For the text-containing cell, return its midpoint in (X, Y) coordinate format. 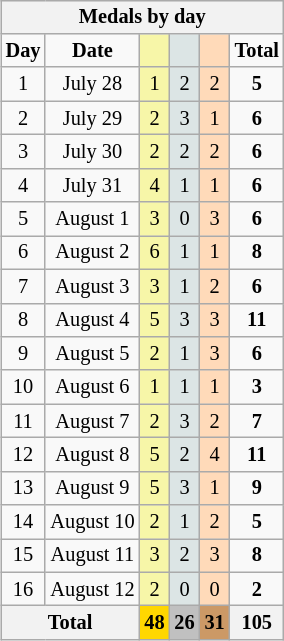
August 3 (92, 286)
31 (215, 623)
16 (24, 589)
August 4 (92, 320)
Medals by day (142, 17)
July 29 (92, 118)
Day (24, 51)
August 9 (92, 488)
105 (257, 623)
August 8 (92, 455)
August 5 (92, 354)
48 (154, 623)
13 (24, 488)
August 12 (92, 589)
Date (92, 51)
10 (24, 387)
12 (24, 455)
14 (24, 522)
July 31 (92, 185)
August 7 (92, 421)
August 11 (92, 556)
July 30 (92, 152)
August 1 (92, 219)
26 (185, 623)
15 (24, 556)
August 10 (92, 522)
August 6 (92, 387)
July 28 (92, 84)
August 2 (92, 253)
